Detect which cell encompasses the target text, then output its (x, y) center coordinate. 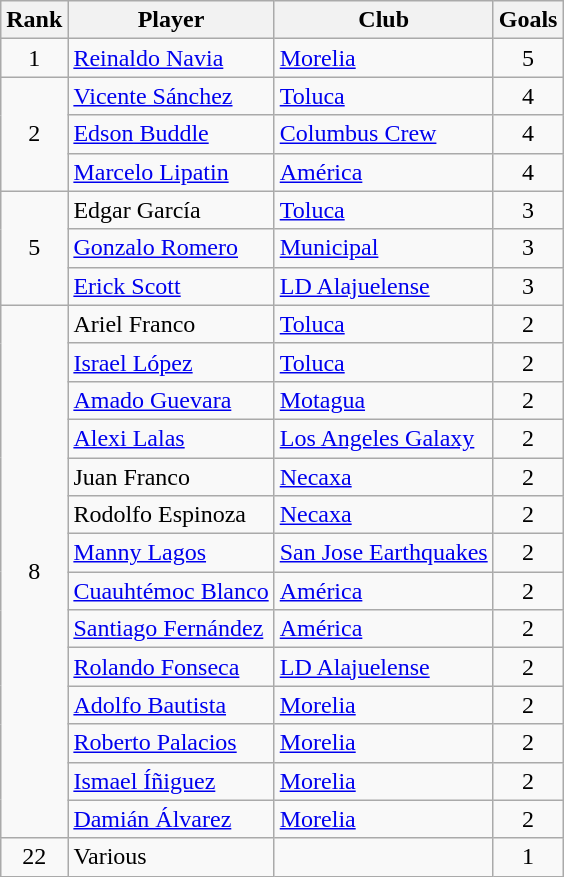
San Jose Earthquakes (384, 553)
Vicente Sánchez (171, 96)
Roberto Palacios (171, 743)
Goals (528, 20)
Gonzalo Romero (171, 248)
Player (171, 20)
Juan Franco (171, 477)
Los Angeles Galaxy (384, 438)
Marcelo Lipatin (171, 172)
Edson Buddle (171, 134)
Rolando Fonseca (171, 667)
Ariel Franco (171, 324)
22 (34, 857)
Damián Álvarez (171, 819)
Adolfo Bautista (171, 705)
Ismael Íñiguez (171, 781)
Rank (34, 20)
Erick Scott (171, 286)
Edgar García (171, 210)
Amado Guevara (171, 400)
Reinaldo Navia (171, 58)
Motagua (384, 400)
Municipal (384, 248)
Columbus Crew (384, 134)
Club (384, 20)
8 (34, 572)
Various (171, 857)
Cuauhtémoc Blanco (171, 591)
Israel López (171, 362)
Rodolfo Espinoza (171, 515)
Santiago Fernández (171, 629)
Manny Lagos (171, 553)
Alexi Lalas (171, 438)
